Identify which cell holds the provided text, then report its [x, y] central coordinate. 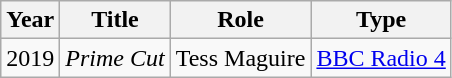
Year [30, 20]
BBC Radio 4 [381, 58]
Title [115, 20]
Prime Cut [115, 58]
Type [381, 20]
Role [240, 20]
2019 [30, 58]
Tess Maguire [240, 58]
